For the text-containing cell, return its midpoint in [x, y] coordinate format. 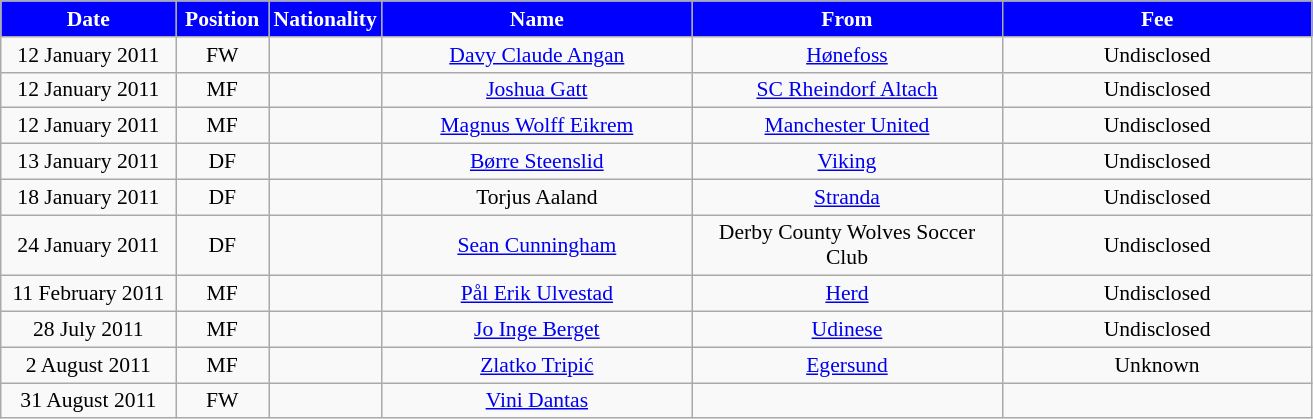
Zlatko Tripić [537, 365]
Pål Erik Ulvestad [537, 294]
Date [88, 19]
11 February 2011 [88, 294]
2 August 2011 [88, 365]
From [847, 19]
Sean Cunningham [537, 246]
Egersund [847, 365]
SC Rheindorf Altach [847, 90]
Jo Inge Berget [537, 330]
24 January 2011 [88, 246]
31 August 2011 [88, 401]
Derby County Wolves Soccer Club [847, 246]
Udinese [847, 330]
Viking [847, 162]
Name [537, 19]
Davy Claude Angan [537, 55]
Hønefoss [847, 55]
Herd [847, 294]
28 July 2011 [88, 330]
Magnus Wolff Eikrem [537, 126]
Unknown [1157, 365]
Torjus Aaland [537, 197]
Børre Steenslid [537, 162]
Stranda [847, 197]
13 January 2011 [88, 162]
Fee [1157, 19]
Position [222, 19]
Vini Dantas [537, 401]
Manchester United [847, 126]
18 January 2011 [88, 197]
Joshua Gatt [537, 90]
Nationality [324, 19]
